Identify which cell holds the provided text, then report its [x, y] central coordinate. 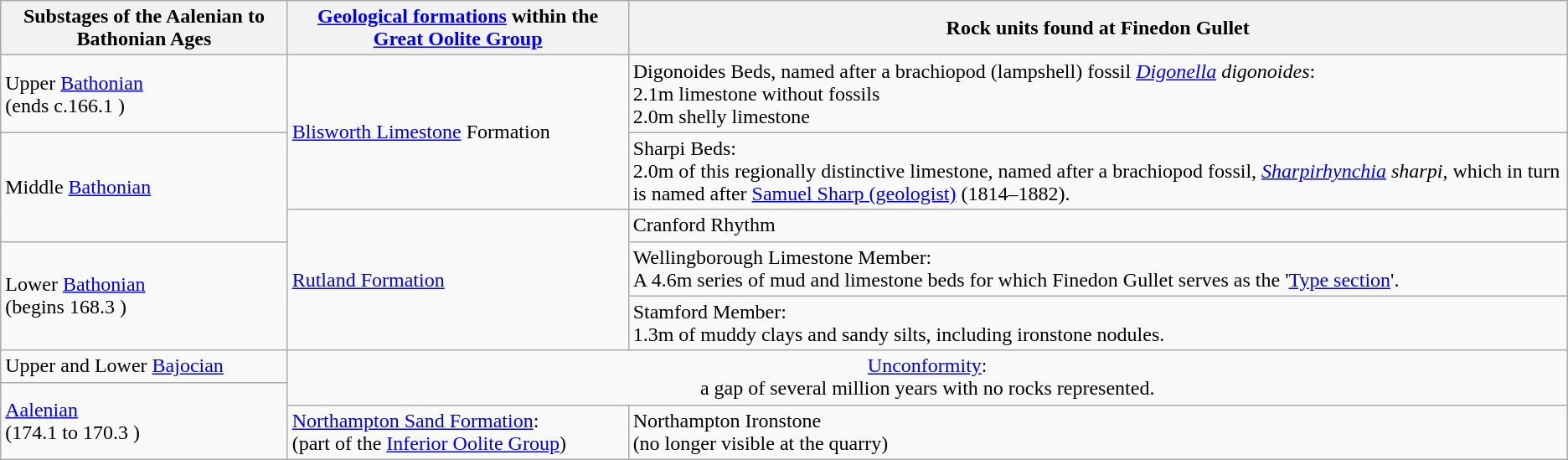
Unconformity:a gap of several million years with no rocks represented. [927, 377]
Aalenian(174.1 to 170.3 ) [144, 421]
Lower Bathonian(begins 168.3 ) [144, 296]
Cranford Rhythm [1097, 225]
Rock units found at Finedon Gullet [1097, 28]
Blisworth Limestone Formation [457, 132]
Northampton Sand Formation:(part of the Inferior Oolite Group) [457, 432]
Upper Bathonian (ends c.166.1 ) [144, 94]
Northampton Ironstone(no longer visible at the quarry) [1097, 432]
Rutland Formation [457, 280]
Substages of the Aalenian to Bathonian Ages [144, 28]
Middle Bathonian [144, 187]
Digonoides Beds, named after a brachiopod (lampshell) fossil Digonella digonoides:2.1m limestone without fossils2.0m shelly limestone [1097, 94]
Upper and Lower Bajocian [144, 366]
Wellingborough Limestone Member:A 4.6m series of mud and limestone beds for which Finedon Gullet serves as the 'Type section'. [1097, 268]
Geological formations within the Great Oolite Group [457, 28]
Stamford Member:1.3m of muddy clays and sandy silts, including ironstone nodules. [1097, 323]
